Locate the cell with the specified text and output its (X, Y) center coordinate. 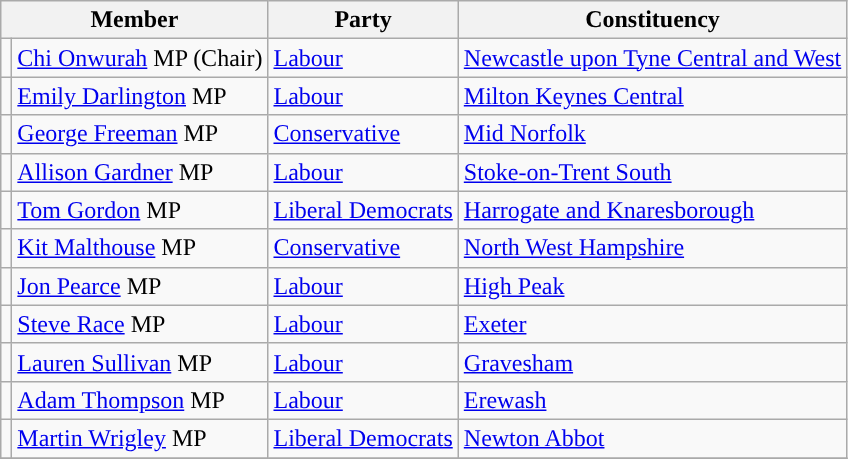
Chi Onwurah MP (Chair) (140, 58)
Adam Thompson MP (140, 400)
George Freeman MP (140, 134)
Milton Keynes Central (652, 96)
Harrogate and Knaresborough (652, 210)
Erewash (652, 400)
High Peak (652, 286)
Constituency (652, 20)
North West Hampshire (652, 248)
Steve Race MP (140, 324)
Mid Norfolk (652, 134)
Exeter (652, 324)
Emily Darlington MP (140, 96)
Party (363, 20)
Allison Gardner MP (140, 172)
Gravesham (652, 362)
Tom Gordon MP (140, 210)
Stoke-on-Trent South (652, 172)
Newton Abbot (652, 438)
Jon Pearce MP (140, 286)
Member (134, 20)
Martin Wrigley MP (140, 438)
Kit Malthouse MP (140, 248)
Newcastle upon Tyne Central and West (652, 58)
Lauren Sullivan MP (140, 362)
